Return (x, y) of the center of cell containing provided text 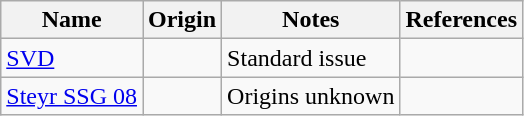
Name (72, 20)
SVD (72, 58)
Standard issue (311, 58)
Notes (311, 20)
Origins unknown (311, 96)
References (462, 20)
Steyr SSG 08 (72, 96)
Origin (182, 20)
